Search for the cell housing the specified text and yield its (X, Y) center coordinate. 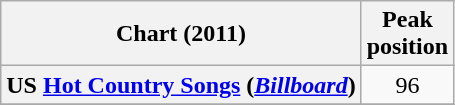
Chart (2011) (181, 34)
Peakposition (407, 34)
96 (407, 85)
US Hot Country Songs (Billboard) (181, 85)
